Extract the (X, Y) coordinate from the center of the cell holding the provided text.  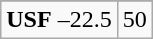
50 (134, 20)
USF –22.5 (59, 20)
